Detect which cell encompasses the target text, then output its [X, Y] center coordinate. 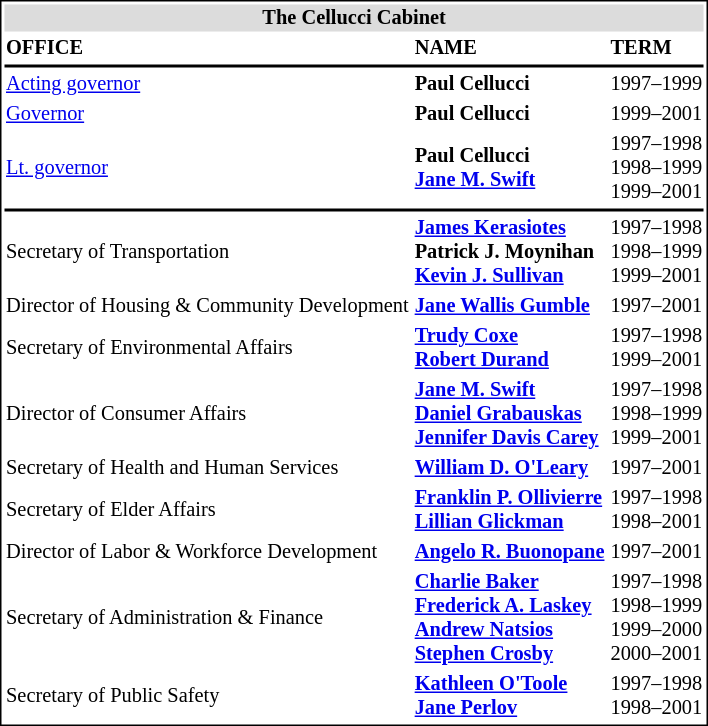
Trudy CoxeRobert Durand [510, 348]
Kathleen O'TooleJane Perlov [510, 696]
The Cellucci Cabinet [354, 18]
Director of Housing & Community Development [207, 306]
Secretary of Public Safety [207, 696]
Acting governor [207, 84]
Jane M. SwiftDaniel GrabauskasJennifer Davis Carey [510, 414]
Secretary of Administration & Finance [207, 618]
Franklin P. OllivierreLillian Glickman [510, 510]
1997–1999 [656, 84]
1997–19981999–2001 [656, 348]
Jane Wallis Gumble [510, 306]
Charlie BakerFrederick A. LaskeyAndrew NatsiosStephen Crosby [510, 618]
Secretary of Elder Affairs [207, 510]
Director of Consumer Affairs [207, 414]
TERM [656, 48]
Secretary of Environmental Affairs [207, 348]
William D. O'Leary [510, 468]
James KerasiotesPatrick J. MoynihanKevin J. Sullivan [510, 252]
Lt. governor [207, 168]
NAME [510, 48]
Governor [207, 114]
OFFICE [207, 48]
Secretary of Health and Human Services [207, 468]
Director of Labor & Workforce Development [207, 552]
1997–19981998–19991999–20002000–2001 [656, 618]
Angelo R. Buonopane [510, 552]
Paul CellucciJane M. Swift [510, 168]
Secretary of Transportation [207, 252]
1999–2001 [656, 114]
